Search for the cell housing the specified text and yield its [x, y] center coordinate. 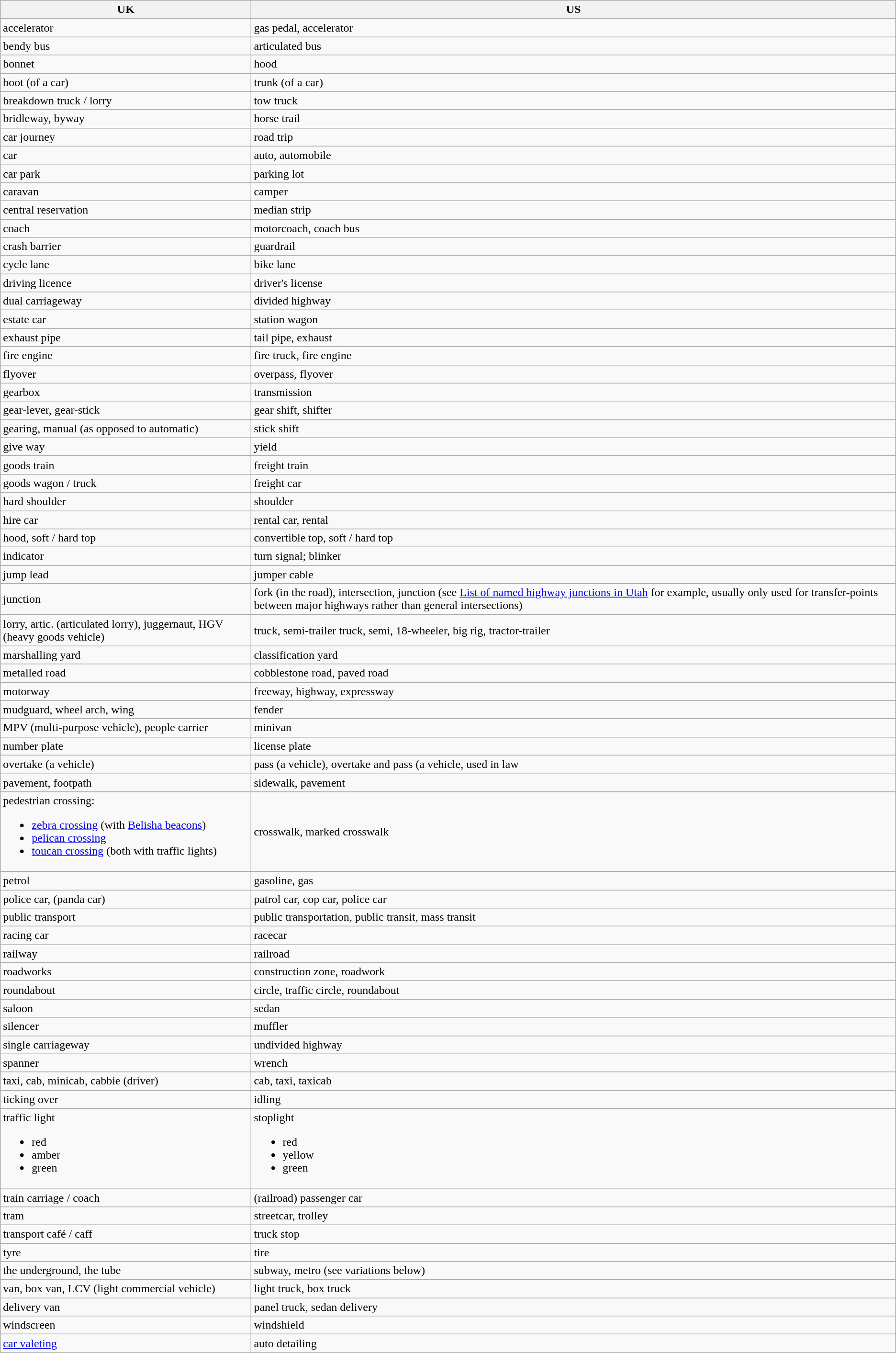
undivided highway [573, 1045]
freight train [573, 465]
motorway [126, 691]
station wagon [573, 319]
stoplightredyellowgreen [573, 1148]
parking lot [573, 173]
crash barrier [126, 247]
overtake (a vehicle) [126, 764]
auto, automobile [573, 155]
ticking over [126, 1099]
pavement, footpath [126, 782]
hood [573, 64]
delivery van [126, 1307]
the underground, the tube [126, 1271]
classification yard [573, 655]
median strip [573, 210]
van, box van, LCV (light commercial vehicle) [126, 1289]
railway [126, 954]
stick shift [573, 428]
trunk (of a car) [573, 82]
breakdown truck / lorry [126, 101]
public transportation, public transit, mass transit [573, 917]
subway, metro (see variations below) [573, 1271]
car park [126, 173]
circle, traffic circle, roundabout [573, 990]
train carriage / coach [126, 1197]
US [573, 10]
horse trail [573, 119]
accelerator [126, 28]
indicator [126, 556]
truck, semi-trailer truck, semi, 18-wheeler, big rig, tractor-trailer [573, 630]
car valeting [126, 1343]
pedestrian crossing:zebra crossing (with Belisha beacons)pelican crossingtoucan crossing (both with traffic lights) [126, 831]
light truck, box truck [573, 1289]
railroad [573, 954]
driver's license [573, 283]
truck stop [573, 1234]
petrol [126, 880]
license plate [573, 746]
gasoline, gas [573, 880]
roadworks [126, 972]
public transport [126, 917]
silencer [126, 1026]
bike lane [573, 265]
divided highway [573, 301]
construction zone, roadwork [573, 972]
windshield [573, 1325]
minivan [573, 728]
freight car [573, 483]
road trip [573, 137]
caravan [126, 192]
goods wagon / truck [126, 483]
gear-lever, gear-stick [126, 410]
cycle lane [126, 265]
tire [573, 1252]
patrol car, cop car, police car [573, 899]
fire truck, fire engine [573, 356]
transmission [573, 392]
taxi, cab, minicab, cabbie (driver) [126, 1081]
(railroad) passenger car [573, 1197]
jumper cable [573, 575]
pass (a vehicle), overtake and pass (a vehicle, used in law [573, 764]
fender [573, 710]
marshalling yard [126, 655]
boot (of a car) [126, 82]
tram [126, 1216]
flyover [126, 374]
muffler [573, 1026]
mudguard, wheel arch, wing [126, 710]
hard shoulder [126, 501]
roundabout [126, 990]
motorcoach, coach bus [573, 228]
car [126, 155]
hire car [126, 519]
rental car, rental [573, 519]
cobblestone road, paved road [573, 673]
racecar [573, 936]
driving licence [126, 283]
gas pedal, accelerator [573, 28]
fire engine [126, 356]
bendy bus [126, 46]
give way [126, 447]
guardrail [573, 247]
sidewalk, pavement [573, 782]
camper [573, 192]
tail pipe, exhaust [573, 338]
car journey [126, 137]
saloon [126, 1008]
police car, (panda car) [126, 899]
cab, taxi, taxicab [573, 1081]
sedan [573, 1008]
MPV (multi-purpose vehicle), people carrier [126, 728]
goods train [126, 465]
spanner [126, 1063]
coach [126, 228]
freeway, highway, expressway [573, 691]
lorry, artic. (articulated lorry), juggernaut, HGV (heavy goods vehicle) [126, 630]
exhaust pipe [126, 338]
tow truck [573, 101]
articulated bus [573, 46]
jump lead [126, 575]
hood, soft / hard top [126, 538]
shoulder [573, 501]
panel truck, sedan delivery [573, 1307]
junction [126, 599]
metalled road [126, 673]
bonnet [126, 64]
crosswalk, marked crosswalk [573, 831]
tyre [126, 1252]
auto detailing [573, 1343]
single carriageway [126, 1045]
gearing, manual (as opposed to automatic) [126, 428]
wrench [573, 1063]
central reservation [126, 210]
bridleway, byway [126, 119]
windscreen [126, 1325]
gear shift, shifter [573, 410]
turn signal; blinker [573, 556]
streetcar, trolley [573, 1216]
idling [573, 1099]
gearbox [126, 392]
estate car [126, 319]
yield [573, 447]
convertible top, soft / hard top [573, 538]
UK [126, 10]
racing car [126, 936]
transport café / caff [126, 1234]
number plate [126, 746]
traffic lightredambergreen [126, 1148]
overpass, flyover [573, 374]
dual carriageway [126, 301]
